Pinpoint the cell where the given text exists, returning its [x, y] midpoint coordinate. 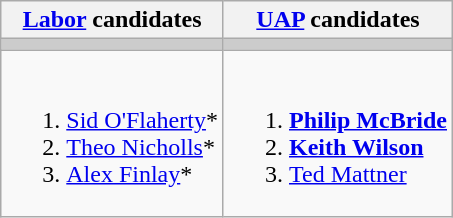
Labor candidates [112, 20]
Philip McBrideKeith WilsonTed Mattner [338, 134]
UAP candidates [338, 20]
Sid O'Flaherty*Theo Nicholls*Alex Finlay* [112, 134]
